For the text-containing cell, return its midpoint in [x, y] coordinate format. 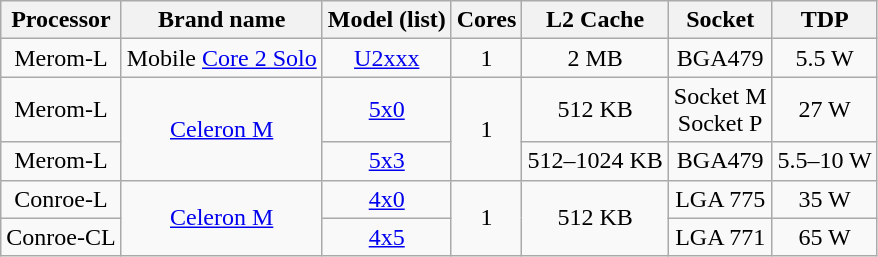
Brand name [222, 20]
L2 Cache [595, 20]
U2xxx [386, 58]
27 W [824, 110]
4x0 [386, 199]
5.5–10 W [824, 161]
Socket MSocket P [720, 110]
TDP [824, 20]
Cores [486, 20]
LGA 775 [720, 199]
Conroe-CL [61, 237]
5x0 [386, 110]
Socket [720, 20]
5x3 [386, 161]
4x5 [386, 237]
65 W [824, 237]
Processor [61, 20]
Mobile Core 2 Solo [222, 58]
LGA 771 [720, 237]
Conroe-L [61, 199]
512–1024 KB [595, 161]
2 MB [595, 58]
5.5 W [824, 58]
Model (list) [386, 20]
35 W [824, 199]
